Search for the cell housing the specified text and yield its (x, y) center coordinate. 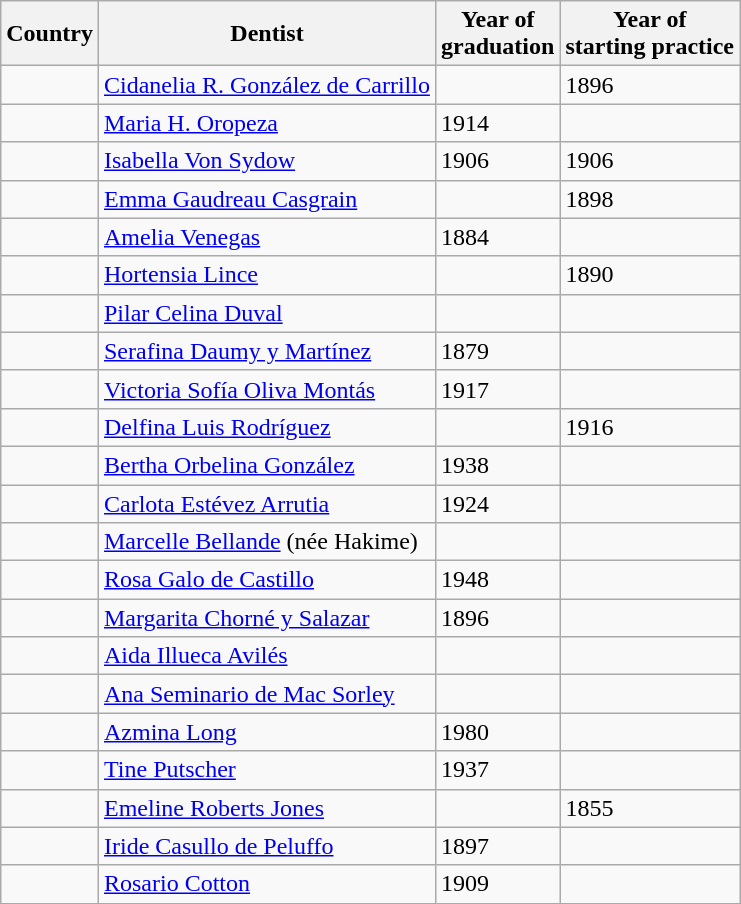
Hortensia Lince (266, 275)
Azmina Long (266, 732)
1917 (497, 389)
1909 (497, 884)
Marcelle Bellande (née Hakime) (266, 542)
Isabella Von Sydow (266, 161)
1916 (650, 427)
1980 (497, 732)
1879 (497, 351)
Year ofgraduation (497, 34)
Victoria Sofía Oliva Montás (266, 389)
1898 (650, 199)
1938 (497, 465)
Ana Seminario de Mac Sorley (266, 694)
1937 (497, 770)
Tine Putscher (266, 770)
Country (50, 34)
Margarita Chorné y Salazar (266, 618)
Dentist (266, 34)
1890 (650, 275)
Rosario Cotton (266, 884)
1924 (497, 503)
Emma Gaudreau Casgrain (266, 199)
Cidanelia R. González de Carrillo (266, 85)
Year ofstarting practice (650, 34)
1948 (497, 580)
1897 (497, 846)
Emeline Roberts Jones (266, 808)
Pilar Celina Duval (266, 313)
1914 (497, 123)
Delfina Luis Rodríguez (266, 427)
Serafina Daumy y Martínez (266, 351)
Iride Casullo de Peluffo (266, 846)
Carlota Estévez Arrutia (266, 503)
Maria H. Oropeza (266, 123)
Aida Illueca Avilés (266, 656)
1884 (497, 237)
Rosa Galo de Castillo (266, 580)
Bertha Orbelina González (266, 465)
1855 (650, 808)
Amelia Venegas (266, 237)
